Determine the (x, y) coordinate at the center of the cell enclosing the given text.  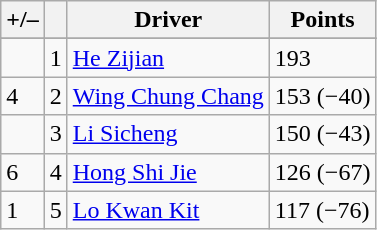
193 (322, 58)
117 (−76) (322, 210)
150 (−43) (322, 134)
Hong Shi Jie (168, 172)
5 (56, 210)
+/– (22, 20)
2 (56, 96)
Li Sicheng (168, 134)
6 (22, 172)
Points (322, 20)
3 (56, 134)
Driver (168, 20)
Lo Kwan Kit (168, 210)
153 (−40) (322, 96)
126 (−67) (322, 172)
Wing Chung Chang (168, 96)
He Zijian (168, 58)
